Identify which cell holds the provided text, then report its [X, Y] central coordinate. 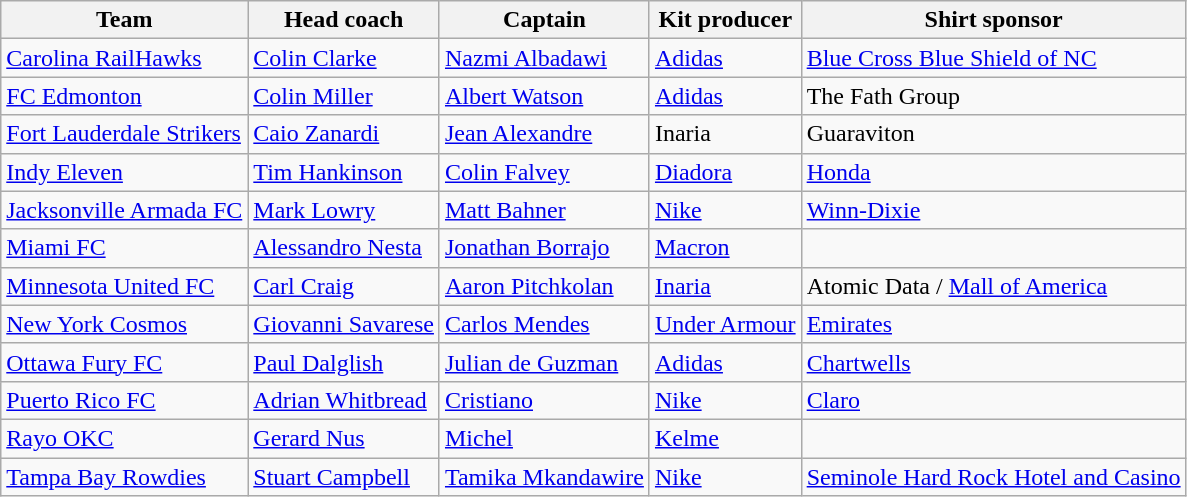
Cristiano [544, 400]
Kit producer [725, 20]
Blue Cross Blue Shield of NC [994, 58]
Ottawa Fury FC [124, 362]
Caio Zanardi [344, 134]
Colin Miller [344, 96]
Carolina RailHawks [124, 58]
Seminole Hard Rock Hotel and Casino [994, 477]
Giovanni Savarese [344, 324]
FC Edmonton [124, 96]
Aaron Pitchkolan [544, 286]
Claro [994, 400]
Head coach [344, 20]
Guaraviton [994, 134]
Minnesota United FC [124, 286]
Carl Craig [344, 286]
Albert Watson [544, 96]
The Fath Group [994, 96]
Gerard Nus [344, 438]
Team [124, 20]
Shirt sponsor [994, 20]
Alessandro Nesta [344, 248]
Tim Hankinson [344, 172]
Kelme [725, 438]
Stuart Campbell [344, 477]
Emirates [994, 324]
Honda [994, 172]
Atomic Data / Mall of America [994, 286]
Julian de Guzman [544, 362]
Nazmi Albadawi [544, 58]
Michel [544, 438]
Tampa Bay Rowdies [124, 477]
New York Cosmos [124, 324]
Fort Lauderdale Strikers [124, 134]
Matt Bahner [544, 210]
Mark Lowry [344, 210]
Jacksonville Armada FC [124, 210]
Carlos Mendes [544, 324]
Tamika Mkandawire [544, 477]
Indy Eleven [124, 172]
Puerto Rico FC [124, 400]
Colin Falvey [544, 172]
Chartwells [994, 362]
Captain [544, 20]
Under Armour [725, 324]
Jonathan Borrajo [544, 248]
Winn-Dixie [994, 210]
Adrian Whitbread [344, 400]
Diadora [725, 172]
Paul Dalglish [344, 362]
Jean Alexandre [544, 134]
Miami FC [124, 248]
Colin Clarke [344, 58]
Macron [725, 248]
Rayo OKC [124, 438]
